Detect which cell encompasses the target text, then output its (X, Y) center coordinate. 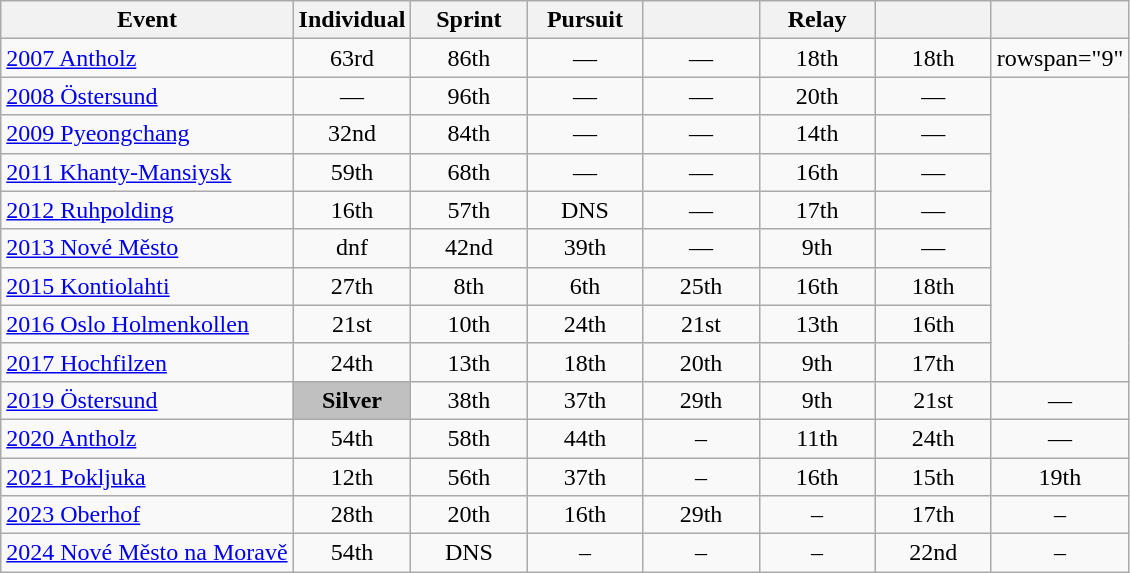
39th (585, 248)
68th (469, 172)
2023 Oberhof (147, 515)
Individual (352, 20)
2011 Khanty-Mansiysk (147, 172)
25th (701, 286)
2024 Nové Město na Moravě (147, 553)
63rd (352, 58)
27th (352, 286)
Relay (817, 20)
14th (817, 134)
Event (147, 20)
12th (352, 477)
84th (469, 134)
Silver (352, 400)
86th (469, 58)
32nd (352, 134)
2008 Östersund (147, 96)
22nd (933, 553)
59th (352, 172)
2012 Ruhpolding (147, 210)
2016 Oslo Holmenkollen (147, 324)
6th (585, 286)
58th (469, 438)
8th (469, 286)
2021 Pokljuka (147, 477)
dnf (352, 248)
2020 Antholz (147, 438)
28th (352, 515)
15th (933, 477)
96th (469, 96)
Pursuit (585, 20)
2013 Nové Město (147, 248)
2017 Hochfilzen (147, 362)
11th (817, 438)
rowspan="9" (1060, 58)
2015 Kontiolahti (147, 286)
42nd (469, 248)
19th (1060, 477)
56th (469, 477)
Sprint (469, 20)
57th (469, 210)
44th (585, 438)
2019 Östersund (147, 400)
2007 Antholz (147, 58)
38th (469, 400)
10th (469, 324)
2009 Pyeongchang (147, 134)
